Locate the cell with the specified text and output its [x, y] center coordinate. 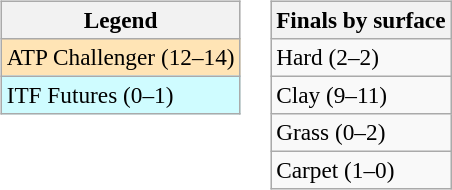
Clay (9–11) [361, 95]
ATP Challenger (12–14) [120, 57]
Legend [120, 20]
Finals by surface [361, 20]
ITF Futures (0–1) [120, 95]
Grass (0–2) [361, 133]
Carpet (1–0) [361, 171]
Hard (2–2) [361, 57]
